Locate the cell with the specified text and output its [X, Y] center coordinate. 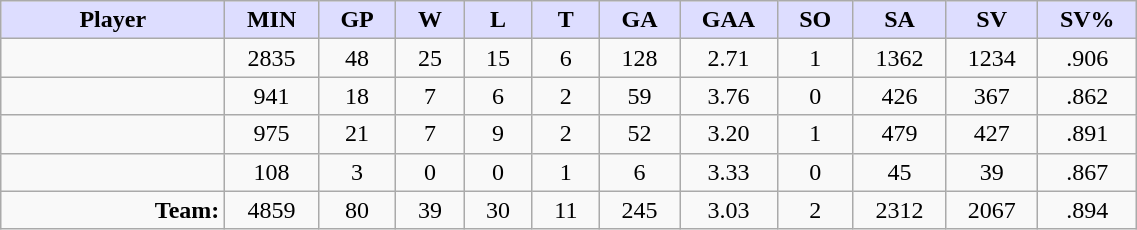
L [498, 20]
MIN [272, 20]
18 [357, 96]
975 [272, 134]
3.33 [729, 172]
427 [992, 134]
SA [899, 20]
30 [498, 210]
SO [815, 20]
128 [639, 58]
108 [272, 172]
48 [357, 58]
11 [566, 210]
3.76 [729, 96]
2312 [899, 210]
3 [357, 172]
59 [639, 96]
Player [113, 20]
15 [498, 58]
45 [899, 172]
2.71 [729, 58]
52 [639, 134]
1362 [899, 58]
.894 [1088, 210]
4859 [272, 210]
3.20 [729, 134]
.862 [1088, 96]
W [430, 20]
SV% [1088, 20]
9 [498, 134]
.906 [1088, 58]
941 [272, 96]
.867 [1088, 172]
426 [899, 96]
GP [357, 20]
479 [899, 134]
SV [992, 20]
2835 [272, 58]
GAA [729, 20]
245 [639, 210]
T [566, 20]
25 [430, 58]
21 [357, 134]
3.03 [729, 210]
367 [992, 96]
1234 [992, 58]
.891 [1088, 134]
GA [639, 20]
Team: [113, 210]
80 [357, 210]
2067 [992, 210]
